Determine the (X, Y) coordinate at the center of the cell enclosing the given text.  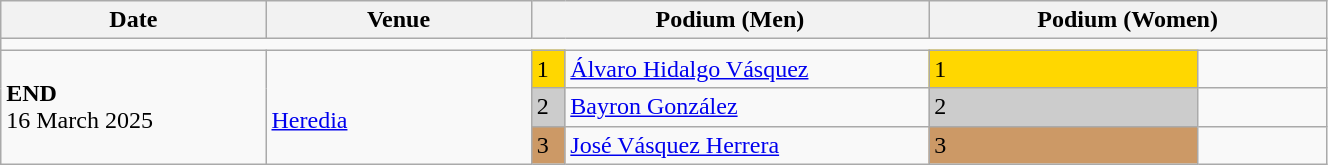
Podium (Women) (1128, 20)
José Vásquez Herrera (747, 145)
Heredia (398, 107)
Date (134, 20)
END16 March 2025 (134, 107)
Bayron González (747, 107)
Venue (398, 20)
Podium (Men) (730, 20)
Álvaro Hidalgo Vásquez (747, 69)
